Detect which cell encompasses the target text, then output its [x, y] center coordinate. 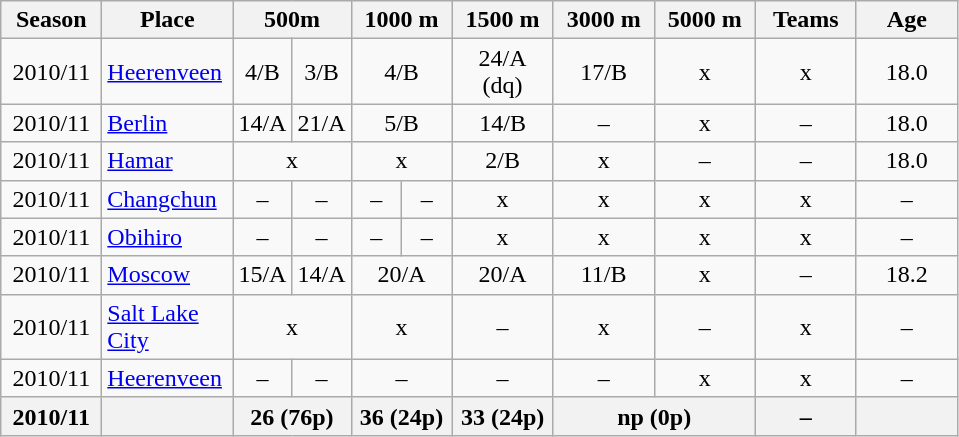
1000 m [402, 20]
Age [906, 20]
Berlin [168, 123]
Place [168, 20]
11/B [604, 275]
15/A [262, 275]
17/B [604, 72]
Hamar [168, 161]
36 (24p) [402, 416]
24/A (dq) [502, 72]
21/A [322, 123]
Changchun [168, 199]
Moscow [168, 275]
3000 m [604, 20]
14/B [502, 123]
500m [292, 20]
5/B [402, 123]
Teams [806, 20]
26 (76p) [292, 416]
33 (24p) [502, 416]
2/B [502, 161]
Season [52, 20]
Salt Lake City [168, 326]
5000 m [704, 20]
3/B [322, 72]
Obihiro [168, 237]
np (0p) [654, 416]
18.2 [906, 275]
1500 m [502, 20]
